Provide the [X, Y] coordinate of the cell's center where the given text is located.  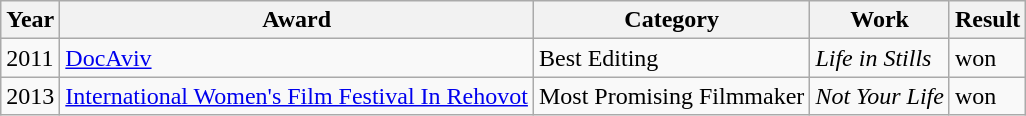
Not Your Life [880, 96]
Most Promising Filmmaker [671, 96]
Year [30, 20]
International Women's Film Festival In Rehovot [297, 96]
Category [671, 20]
Life in Stills [880, 58]
Award [297, 20]
Best Editing [671, 58]
DocAviv [297, 58]
2011 [30, 58]
Result [987, 20]
Work [880, 20]
2013 [30, 96]
